Extract the [x, y] coordinate from the center of the cell holding the provided text.  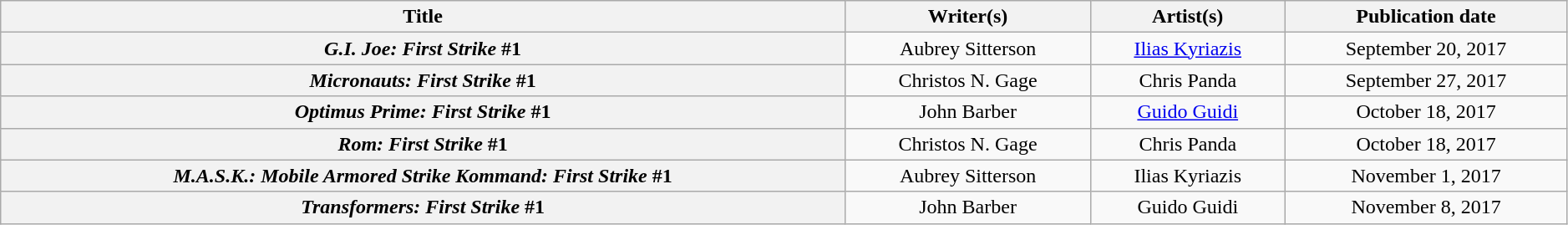
November 1, 2017 [1427, 176]
M.A.S.K.: Mobile Armored Strike Kommand: First Strike #1 [423, 176]
Micronauts: First Strike #1 [423, 80]
G.I. Joe: First Strike #1 [423, 49]
Transformers: First Strike #1 [423, 207]
Rom: First Strike #1 [423, 144]
November 8, 2017 [1427, 207]
Publication date [1427, 17]
Artist(s) [1188, 17]
Title [423, 17]
Writer(s) [967, 17]
September 27, 2017 [1427, 80]
September 20, 2017 [1427, 49]
Optimus Prime: First Strike #1 [423, 112]
